For the text-containing cell, return its midpoint in (x, y) coordinate format. 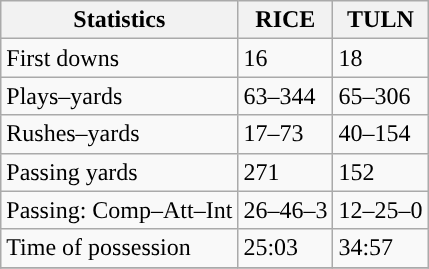
Plays–yards (120, 96)
12–25–0 (380, 210)
17–73 (286, 134)
First downs (120, 58)
271 (286, 172)
RICE (286, 20)
TULN (380, 20)
152 (380, 172)
63–344 (286, 96)
Time of possession (120, 248)
18 (380, 58)
25:03 (286, 248)
Statistics (120, 20)
40–154 (380, 134)
65–306 (380, 96)
Rushes–yards (120, 134)
Passing: Comp–Att–Int (120, 210)
26–46–3 (286, 210)
16 (286, 58)
34:57 (380, 248)
Passing yards (120, 172)
